Search for the cell housing the specified text and yield its [x, y] center coordinate. 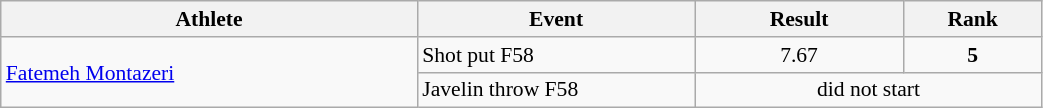
Fatemeh Montazeri [210, 72]
Shot put F58 [556, 55]
Athlete [210, 19]
did not start [868, 90]
5 [972, 55]
7.67 [799, 55]
Rank [972, 19]
Event [556, 19]
Javelin throw F58 [556, 90]
Result [799, 19]
